Locate the cell with the specified text and output its [X, Y] center coordinate. 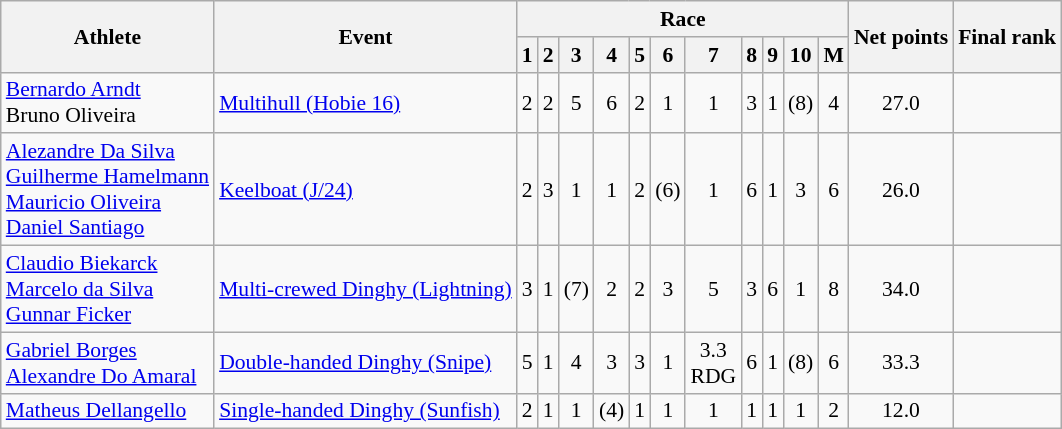
Bernardo ArndtBruno Oliveira [108, 102]
26.0 [901, 190]
Event [366, 36]
(6) [668, 190]
Final rank [1007, 36]
7 [713, 55]
Gabriel BorgesAlexandre Do Amaral [108, 362]
M [834, 55]
Net points [901, 36]
(4) [612, 411]
Claudio BiekarckMarcelo da SilvaGunnar Ficker [108, 290]
34.0 [901, 290]
27.0 [901, 102]
Keelboat (J/24) [366, 190]
Multihull (Hobie 16) [366, 102]
Alezandre Da SilvaGuilherme HamelmannMauricio OliveiraDaniel Santiago [108, 190]
Multi-crewed Dinghy (Lightning) [366, 290]
Matheus Dellangello [108, 411]
12.0 [901, 411]
Single-handed Dinghy (Sunfish) [366, 411]
Athlete [108, 36]
10 [800, 55]
9 [772, 55]
3.3RDG [713, 362]
Race [683, 19]
33.3 [901, 362]
Double-handed Dinghy (Snipe) [366, 362]
(7) [576, 290]
